Capture the cell that displays the provided text and extract its (X, Y) central coordinate. 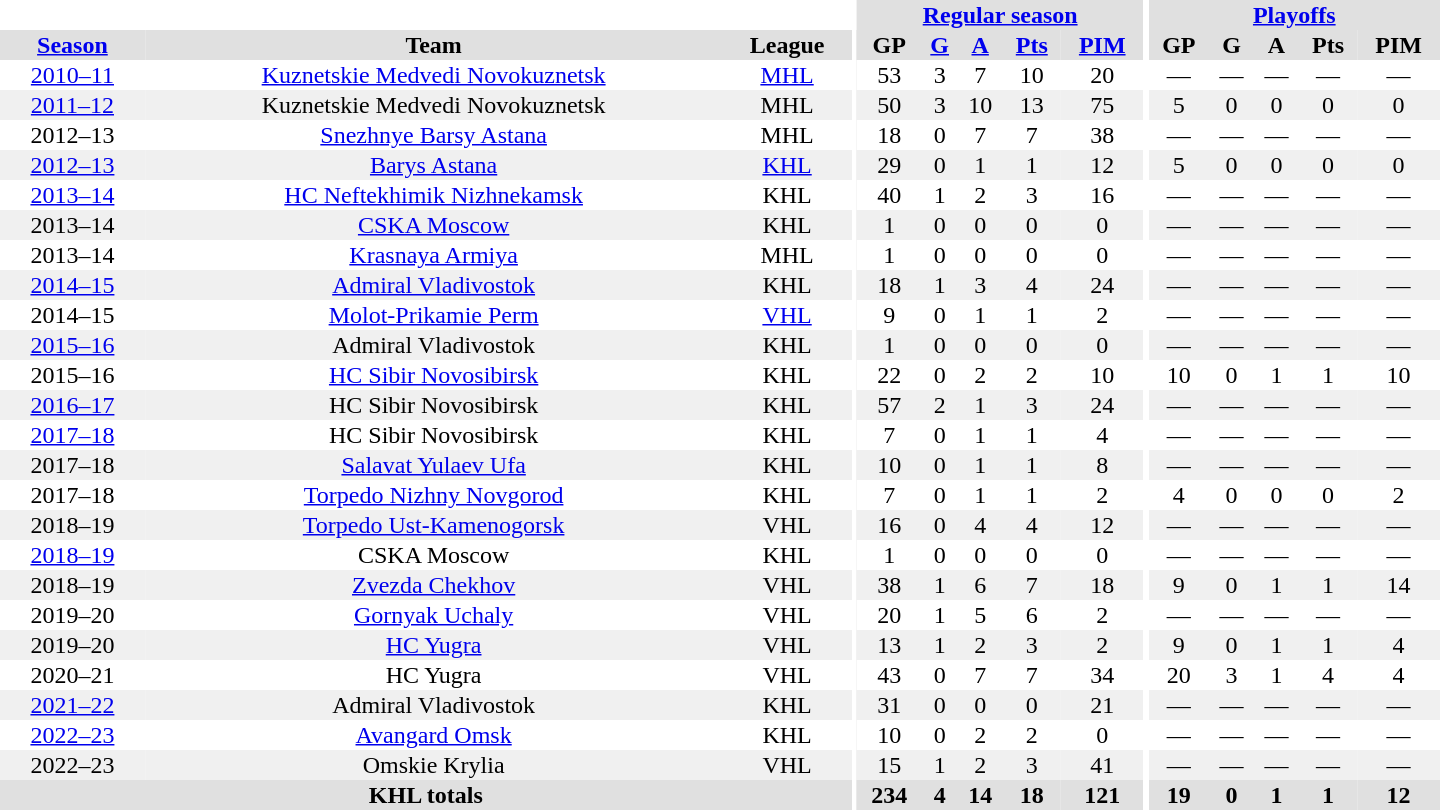
53 (890, 75)
21 (1102, 705)
Season (72, 45)
41 (1102, 765)
234 (890, 795)
Krasnaya Armiya (434, 255)
Playoffs (1294, 15)
Gornyak Uchaly (434, 615)
KHL totals (426, 795)
40 (890, 195)
15 (890, 765)
Torpedo Ust-Kamenogorsk (434, 525)
75 (1102, 105)
2021–22 (72, 705)
Torpedo Nizhny Novgorod (434, 495)
34 (1102, 675)
50 (890, 105)
22 (890, 375)
43 (890, 675)
Regular season (1000, 15)
Molot-Prikamie Perm (434, 315)
2020–21 (72, 675)
Barys Astana (434, 165)
31 (890, 705)
Avangard Omsk (434, 735)
2011–12 (72, 105)
Snezhnye Barsy Astana (434, 135)
Salavat Yulaev Ufa (434, 465)
2010–11 (72, 75)
Omskie Krylia (434, 765)
19 (1179, 795)
8 (1102, 465)
Zvezda Chekhov (434, 585)
29 (890, 165)
57 (890, 405)
Team (434, 45)
2016–17 (72, 405)
121 (1102, 795)
League (786, 45)
HC Neftekhimik Nizhnekamsk (434, 195)
